Return (x, y) of the center of cell containing provided text 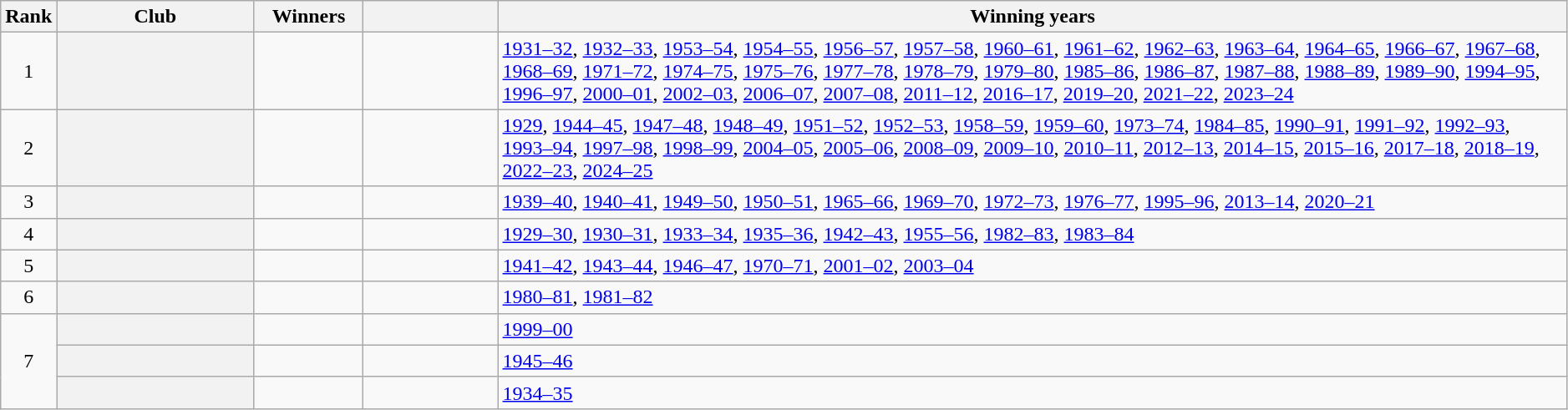
1980–81, 1981–82 (1033, 297)
2 (28, 148)
Rank (28, 17)
7 (28, 361)
Club (155, 17)
3 (28, 202)
Winners (309, 17)
1 (28, 71)
1945–46 (1033, 361)
1941–42, 1943–44, 1946–47, 1970–71, 2001–02, 2003–04 (1033, 266)
6 (28, 297)
1929–30, 1930–31, 1933–34, 1935–36, 1942–43, 1955–56, 1982–83, 1983–84 (1033, 234)
Winning years (1033, 17)
1934–35 (1033, 392)
1939–40, 1940–41, 1949–50, 1950–51, 1965–66, 1969–70, 1972–73, 1976–77, 1995–96, 2013–14, 2020–21 (1033, 202)
1999–00 (1033, 329)
4 (28, 234)
5 (28, 266)
